Find where the given text appears and provide that cell's center as (X, Y) coordinate. 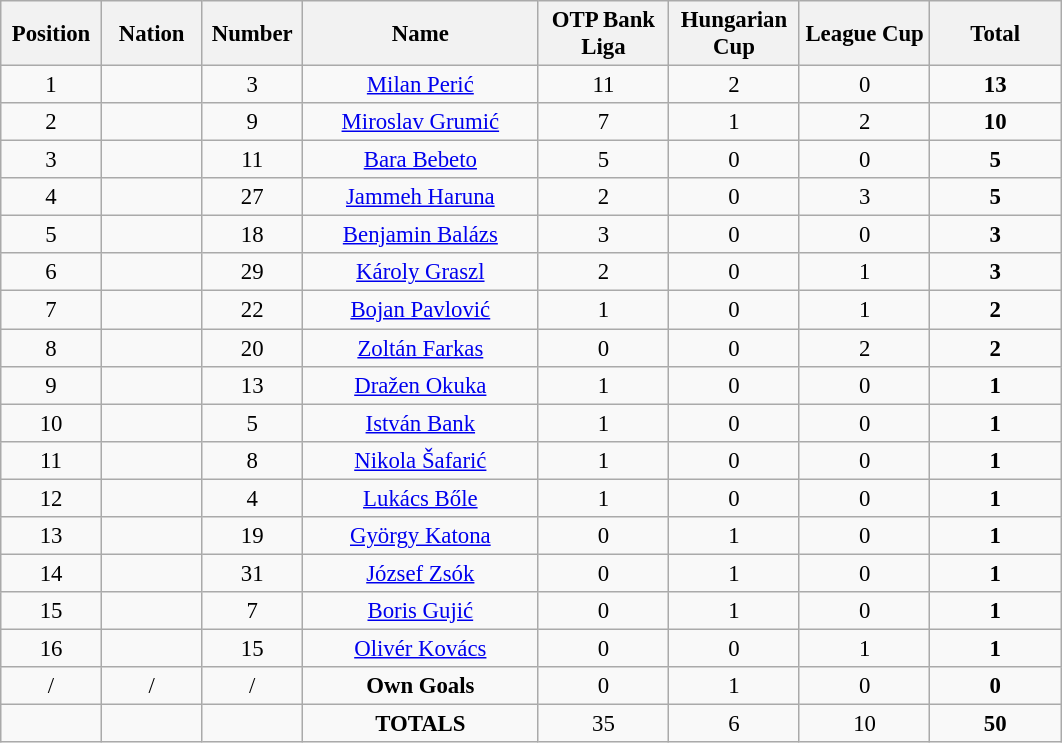
14 (52, 573)
Benjamin Balázs (421, 235)
Jammeh Haruna (421, 197)
27 (252, 197)
OTP Bank Liga (604, 34)
Zoltán Farkas (421, 348)
Bojan Pavlović (421, 310)
Bara Bebeto (421, 160)
István Bank (421, 423)
29 (252, 273)
35 (604, 724)
Milan Perić (421, 85)
Own Goals (421, 686)
Position (52, 34)
Nation (152, 34)
12 (52, 498)
József Zsók (421, 573)
György Katona (421, 536)
Lukács Bőle (421, 498)
Károly Graszl (421, 273)
League Cup (864, 34)
16 (52, 648)
Number (252, 34)
20 (252, 348)
Name (421, 34)
31 (252, 573)
Total (996, 34)
Miroslav Grumić (421, 122)
Dražen Okuka (421, 385)
Olivér Kovács (421, 648)
Nikola Šafarić (421, 460)
18 (252, 235)
22 (252, 310)
19 (252, 536)
Hungarian Cup (734, 34)
50 (996, 724)
TOTALS (421, 724)
Boris Gujić (421, 611)
